Output the (X, Y) coordinate of the center of the cell containing the given text.  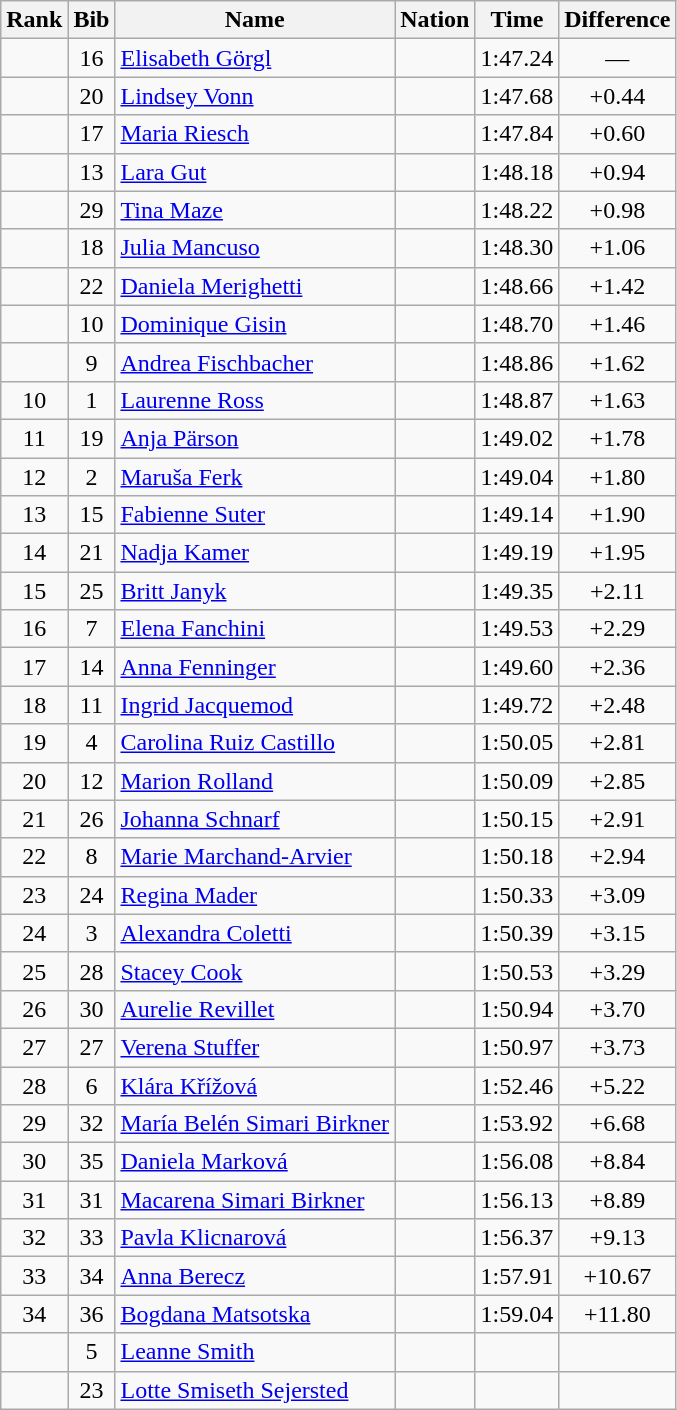
1:50.39 (517, 933)
2 (92, 477)
Elisabeth Görgl (255, 58)
Macarena Simari Birkner (255, 1200)
Johanna Schnarf (255, 819)
+0.60 (618, 134)
Laurenne Ross (255, 400)
Lotte Smiseth Sejersted (255, 1390)
1:49.02 (517, 438)
Anna Fenninger (255, 667)
1:48.30 (517, 248)
1:50.53 (517, 971)
+2.94 (618, 857)
1:52.46 (517, 1085)
Rank (34, 20)
+1.62 (618, 362)
Andrea Fischbacher (255, 362)
+3.09 (618, 895)
+1.63 (618, 400)
+8.84 (618, 1162)
Julia Mancuso (255, 248)
Name (255, 20)
+3.15 (618, 933)
Britt Janyk (255, 591)
Daniela Marková (255, 1162)
1:56.08 (517, 1162)
1:49.04 (517, 477)
+1.80 (618, 477)
Difference (618, 20)
1:48.18 (517, 172)
Bogdana Matsotska (255, 1314)
1:48.86 (517, 362)
8 (92, 857)
Time (517, 20)
Nation (435, 20)
Carolina Ruiz Castillo (255, 743)
1:47.24 (517, 58)
Verena Stuffer (255, 1047)
+2.36 (618, 667)
+3.70 (618, 1009)
+2.29 (618, 629)
3 (92, 933)
Pavla Klicnarová (255, 1238)
+0.44 (618, 96)
1:49.19 (517, 553)
+10.67 (618, 1276)
+1.06 (618, 248)
+9.13 (618, 1238)
Regina Mader (255, 895)
+1.42 (618, 286)
Elena Fanchini (255, 629)
Marion Rolland (255, 781)
+11.80 (618, 1314)
1:48.66 (517, 286)
1:49.53 (517, 629)
36 (92, 1314)
1:48.87 (517, 400)
Maria Riesch (255, 134)
+2.91 (618, 819)
+1.95 (618, 553)
1:50.05 (517, 743)
Klára Křížová (255, 1085)
1:53.92 (517, 1124)
1:50.15 (517, 819)
1:57.91 (517, 1276)
+2.11 (618, 591)
Aurelie Revillet (255, 1009)
1:50.33 (517, 895)
+5.22 (618, 1085)
1:50.09 (517, 781)
1 (92, 400)
Bib (92, 20)
1:49.72 (517, 705)
5 (92, 1352)
1:49.60 (517, 667)
Stacey Cook (255, 971)
1:49.35 (517, 591)
Tina Maze (255, 210)
9 (92, 362)
Daniela Merighetti (255, 286)
+0.98 (618, 210)
Leanne Smith (255, 1352)
1:48.22 (517, 210)
— (618, 58)
Maruša Ferk (255, 477)
+1.78 (618, 438)
+8.89 (618, 1200)
+1.90 (618, 515)
1:56.13 (517, 1200)
1:49.14 (517, 515)
María Belén Simari Birkner (255, 1124)
7 (92, 629)
35 (92, 1162)
Fabienne Suter (255, 515)
Alexandra Coletti (255, 933)
Dominique Gisin (255, 324)
1:59.04 (517, 1314)
1:50.18 (517, 857)
+2.81 (618, 743)
Ingrid Jacquemod (255, 705)
+2.48 (618, 705)
Marie Marchand-Arvier (255, 857)
+3.29 (618, 971)
+2.85 (618, 781)
6 (92, 1085)
+6.68 (618, 1124)
Lindsey Vonn (255, 96)
1:50.94 (517, 1009)
Anja Pärson (255, 438)
4 (92, 743)
+1.46 (618, 324)
+0.94 (618, 172)
1:56.37 (517, 1238)
1:48.70 (517, 324)
1:50.97 (517, 1047)
Lara Gut (255, 172)
Anna Berecz (255, 1276)
1:47.84 (517, 134)
Nadja Kamer (255, 553)
1:47.68 (517, 96)
+3.73 (618, 1047)
